Detect which cell encompasses the target text, then output its (x, y) center coordinate. 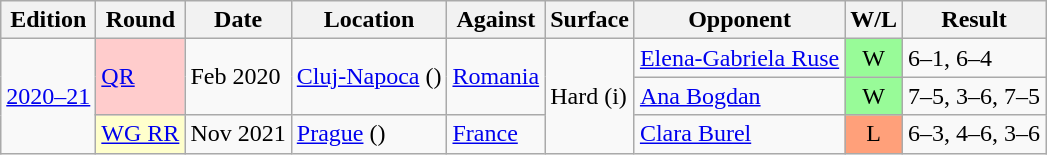
L (874, 134)
WG RR (140, 134)
Edition (48, 20)
6–3, 4–6, 3–6 (974, 134)
Prague () (369, 134)
Location (369, 20)
Surface (590, 20)
2020–21 (48, 96)
Result (974, 20)
Against (496, 20)
Hard (i) (590, 96)
Clara Burel (739, 134)
W/L (874, 20)
Date (238, 20)
Cluj-Napoca () (369, 77)
QR (140, 77)
France (496, 134)
Ana Bogdan (739, 96)
Romania (496, 77)
Feb 2020 (238, 77)
7–5, 3–6, 7–5 (974, 96)
Round (140, 20)
Opponent (739, 20)
Nov 2021 (238, 134)
Elena-Gabriela Ruse (739, 58)
6–1, 6–4 (974, 58)
